Determine the (X, Y) coordinate at the center of the cell enclosing the given text.  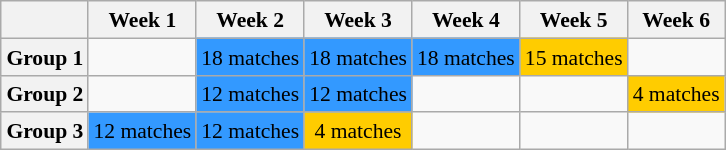
Week 2 (250, 20)
Week 3 (358, 20)
Week 6 (676, 20)
15 matches (574, 56)
Group 2 (44, 94)
Week 5 (574, 20)
Group 1 (44, 56)
Week 4 (466, 20)
Group 3 (44, 130)
Week 1 (142, 20)
